Extract the [x, y] coordinate from the center of the cell holding the provided text.  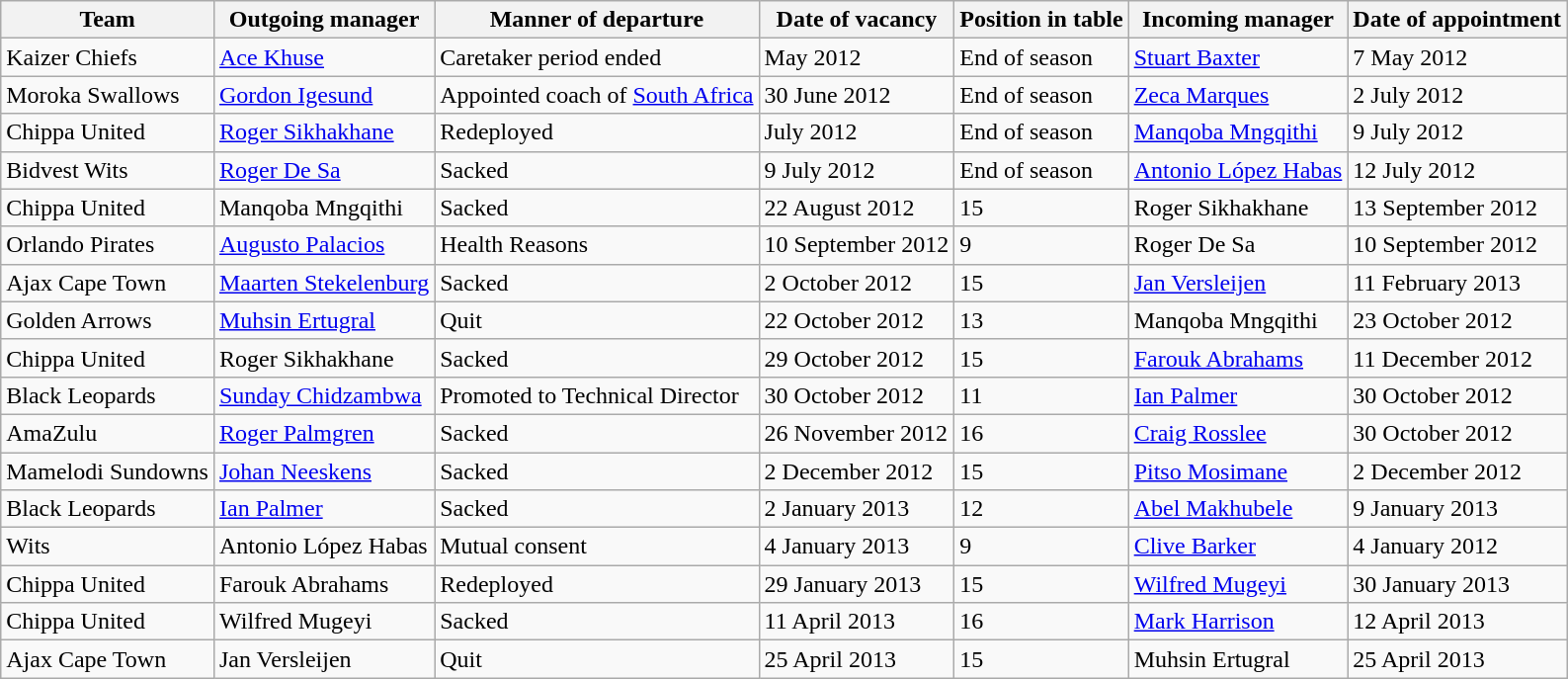
11 April 2013 [857, 622]
22 October 2012 [857, 320]
Bidvest Wits [108, 170]
Date of appointment [1457, 20]
29 January 2013 [857, 584]
Kaizer Chiefs [108, 57]
2 July 2012 [1457, 95]
Maarten Stekelenburg [324, 283]
Mutual consent [597, 547]
Moroka Swallows [108, 95]
Mark Harrison [1238, 622]
Sunday Chidzambwa [324, 395]
AmaZulu [108, 433]
July 2012 [857, 132]
29 October 2012 [857, 358]
Position in table [1041, 20]
30 January 2013 [1457, 584]
4 January 2012 [1457, 547]
Date of vacancy [857, 20]
22 August 2012 [857, 208]
13 September 2012 [1457, 208]
Ace Khuse [324, 57]
Orlando Pirates [108, 245]
23 October 2012 [1457, 320]
Augusto Palacios [324, 245]
26 November 2012 [857, 433]
4 January 2013 [857, 547]
7 May 2012 [1457, 57]
11 December 2012 [1457, 358]
Johan Neeskens [324, 471]
13 [1041, 320]
Health Reasons [597, 245]
Wits [108, 547]
30 June 2012 [857, 95]
Appointed coach of South Africa [597, 95]
Zeca Marques [1238, 95]
9 January 2013 [1457, 509]
Pitso Mosimane [1238, 471]
12 July 2012 [1457, 170]
12 [1041, 509]
Team [108, 20]
May 2012 [857, 57]
Stuart Baxter [1238, 57]
Manner of departure [597, 20]
Promoted to Technical Director [597, 395]
2 January 2013 [857, 509]
Roger Palmgren [324, 433]
11 [1041, 395]
Incoming manager [1238, 20]
Golden Arrows [108, 320]
Caretaker period ended [597, 57]
Gordon Igesund [324, 95]
Outgoing manager [324, 20]
Abel Makhubele [1238, 509]
12 April 2013 [1457, 622]
11 February 2013 [1457, 283]
Craig Rosslee [1238, 433]
2 October 2012 [857, 283]
Clive Barker [1238, 547]
Mamelodi Sundowns [108, 471]
